For the text-containing cell, return its midpoint in [X, Y] coordinate format. 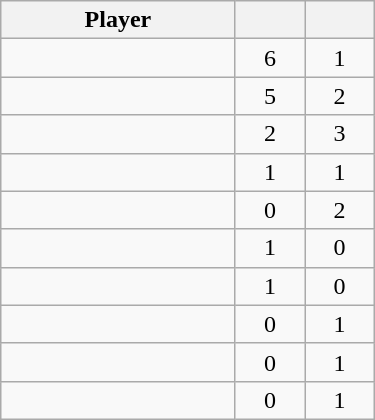
Player [118, 20]
3 [340, 134]
5 [270, 96]
6 [270, 58]
